Return (X, Y) of the center of cell containing provided text 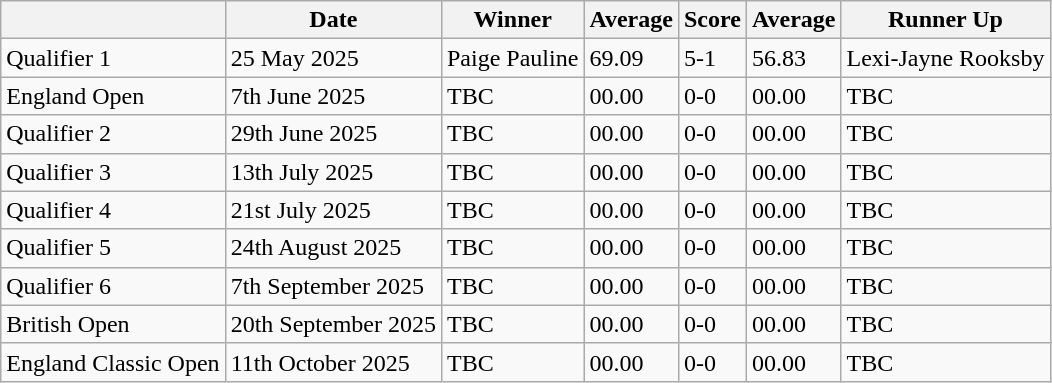
Score (712, 20)
25 May 2025 (333, 58)
Qualifier 1 (113, 58)
20th September 2025 (333, 324)
Paige Pauline (512, 58)
Lexi-Jayne Rooksby (946, 58)
Qualifier 4 (113, 210)
7th June 2025 (333, 96)
British Open (113, 324)
England Open (113, 96)
5-1 (712, 58)
Qualifier 6 (113, 286)
Winner (512, 20)
England Classic Open (113, 362)
13th July 2025 (333, 172)
56.83 (794, 58)
Qualifier 5 (113, 248)
Date (333, 20)
21st July 2025 (333, 210)
29th June 2025 (333, 134)
Runner Up (946, 20)
7th September 2025 (333, 286)
Qualifier 2 (113, 134)
Qualifier 3 (113, 172)
11th October 2025 (333, 362)
24th August 2025 (333, 248)
69.09 (632, 58)
